For the text-containing cell, return its midpoint in [x, y] coordinate format. 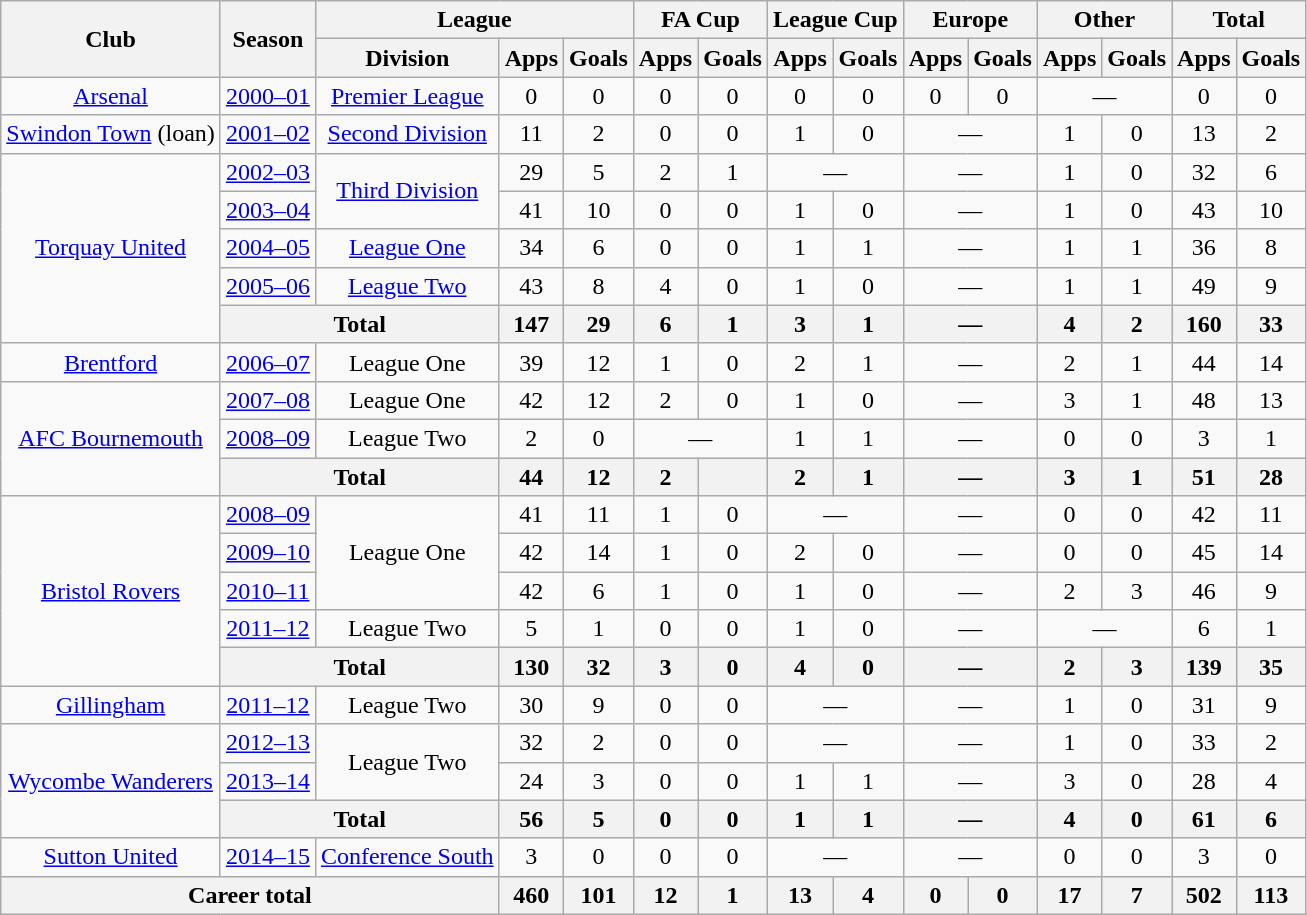
30 [531, 705]
2014–15 [268, 857]
Third Division [407, 191]
113 [1271, 895]
101 [599, 895]
Season [268, 39]
2003–04 [268, 210]
130 [531, 667]
460 [531, 895]
2005–06 [268, 286]
Brentford [111, 362]
34 [531, 248]
49 [1204, 286]
502 [1204, 895]
Premier League [407, 96]
2013–14 [268, 781]
FA Cup [700, 20]
2010–11 [268, 591]
36 [1204, 248]
Bristol Rovers [111, 591]
7 [1137, 895]
2004–05 [268, 248]
2012–13 [268, 743]
Swindon Town (loan) [111, 134]
147 [531, 324]
2009–10 [268, 553]
AFC Bournemouth [111, 438]
2000–01 [268, 96]
2007–08 [268, 400]
Second Division [407, 134]
Torquay United [111, 248]
2002–03 [268, 172]
Club [111, 39]
League Cup [835, 20]
24 [531, 781]
Sutton United [111, 857]
Europe [970, 20]
139 [1204, 667]
17 [1069, 895]
46 [1204, 591]
Other [1104, 20]
51 [1204, 477]
Wycombe Wanderers [111, 781]
31 [1204, 705]
48 [1204, 400]
160 [1204, 324]
Division [407, 58]
League [474, 20]
2001–02 [268, 134]
39 [531, 362]
56 [531, 819]
45 [1204, 553]
Career total [250, 895]
Arsenal [111, 96]
61 [1204, 819]
Conference South [407, 857]
Gillingham [111, 705]
2006–07 [268, 362]
35 [1271, 667]
